Pinpoint the cell where the given text exists, returning its (X, Y) midpoint coordinate. 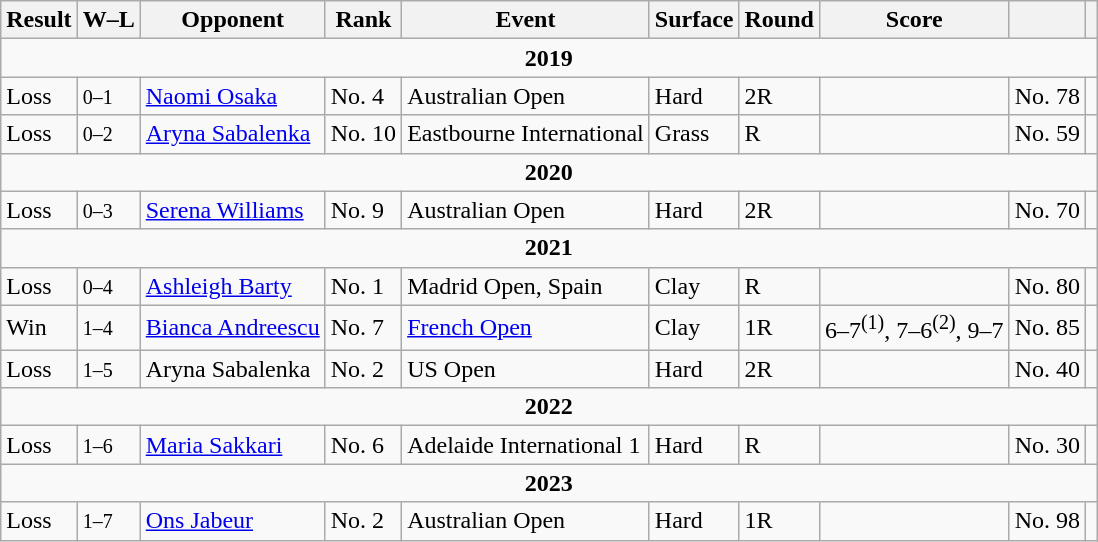
No. 9 (363, 210)
W–L (108, 20)
0–3 (108, 210)
Surface (694, 20)
Score (914, 20)
No. 10 (363, 134)
Event (526, 20)
No. 59 (1047, 134)
No. 1 (363, 286)
2022 (549, 407)
0–2 (108, 134)
No. 78 (1047, 96)
1–5 (108, 369)
French Open (526, 328)
Result (39, 20)
Adelaide International 1 (526, 445)
2020 (549, 172)
Win (39, 328)
No. 6 (363, 445)
2023 (549, 483)
0–4 (108, 286)
Eastbourne International (526, 134)
Grass (694, 134)
2021 (549, 248)
Naomi Osaka (232, 96)
No. 40 (1047, 369)
US Open (526, 369)
Bianca Andreescu (232, 328)
Opponent (232, 20)
0–1 (108, 96)
No. 85 (1047, 328)
No. 4 (363, 96)
No. 98 (1047, 521)
No. 7 (363, 328)
Serena Williams (232, 210)
Rank (363, 20)
1–4 (108, 328)
Round (779, 20)
Maria Sakkari (232, 445)
Ons Jabeur (232, 521)
Madrid Open, Spain (526, 286)
No. 70 (1047, 210)
6–7(1), 7–6(2), 9–7 (914, 328)
Ashleigh Barty (232, 286)
1–7 (108, 521)
No. 30 (1047, 445)
2019 (549, 58)
No. 80 (1047, 286)
1–6 (108, 445)
